Identify which cell holds the provided text, then report its (x, y) central coordinate. 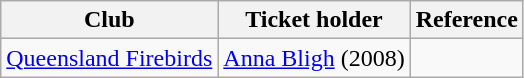
Ticket holder (314, 20)
Queensland Firebirds (110, 58)
Anna Bligh (2008) (314, 58)
Reference (466, 20)
Club (110, 20)
